Scan for the cell matching the given text and deliver its (x, y) coordinate at center. 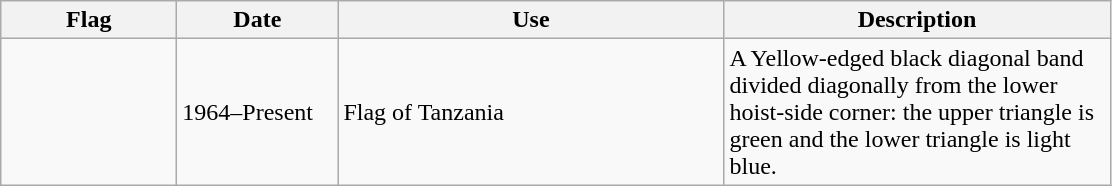
Date (258, 20)
1964–Present (258, 112)
Description (917, 20)
Flag (89, 20)
Flag of Tanzania (531, 112)
Use (531, 20)
